Return (X, Y) of the center of cell containing provided text 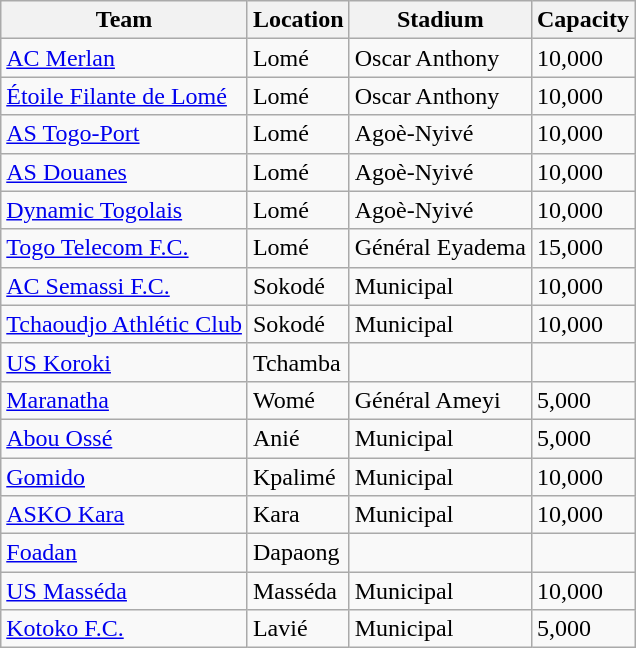
Maranatha (124, 400)
Gomido (124, 477)
Team (124, 20)
Capacity (582, 20)
Général Ameyi (440, 400)
Abou Ossé (124, 438)
Foadan (124, 553)
Kara (298, 515)
Kotoko F.C. (124, 629)
AS Togo-Port (124, 134)
Étoile Filante de Lomé (124, 96)
US Koroki (124, 362)
Tchaoudjo Athlétic Club (124, 324)
Stadium (440, 20)
Tchamba (298, 362)
Dapaong (298, 553)
AC Merlan (124, 58)
Dynamic Togolais (124, 210)
ASKO Kara (124, 515)
AC Semassi F.C. (124, 286)
Location (298, 20)
Anié (298, 438)
Masséda (298, 591)
US Masséda (124, 591)
Lavié (298, 629)
Kpalimé (298, 477)
Général Eyadema (440, 248)
AS Douanes (124, 172)
Womé (298, 400)
Togo Telecom F.C. (124, 248)
15,000 (582, 248)
